Detect which cell encompasses the target text, then output its [x, y] center coordinate. 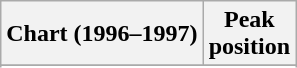
Chart (1996–1997) [102, 34]
Peakposition [249, 34]
